Pinpoint the cell where the given text exists, returning its [x, y] midpoint coordinate. 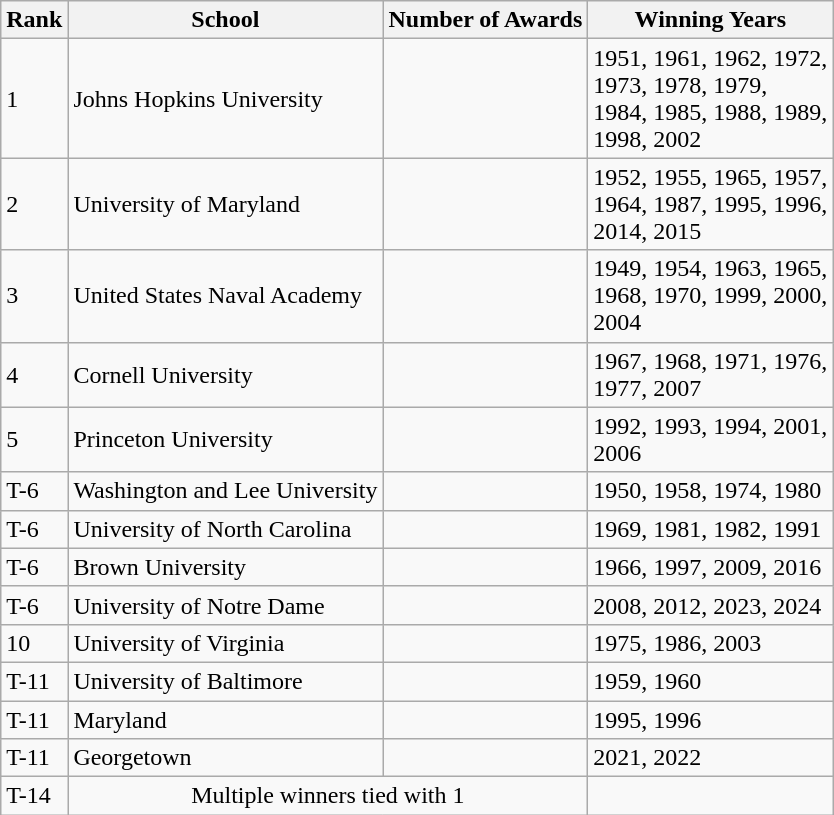
United States Naval Academy [226, 296]
Cornell University [226, 374]
Princeton University [226, 440]
4 [34, 374]
Washington and Lee University [226, 491]
1995, 1996 [710, 719]
1959, 1960 [710, 681]
1969, 1981, 1982, 1991 [710, 529]
1 [34, 98]
University of Maryland [226, 204]
1952, 1955, 1965, 1957, 1964, 1987, 1995, 1996, 2014, 2015 [710, 204]
1950, 1958, 1974, 1980 [710, 491]
2 [34, 204]
2008, 2012, 2023, 2024 [710, 605]
University of Baltimore [226, 681]
1992, 1993, 1994, 2001, 2006 [710, 440]
Maryland [226, 719]
5 [34, 440]
University of North Carolina [226, 529]
1949, 1954, 1963, 1965, 1968, 1970, 1999, 2000, 2004 [710, 296]
Johns Hopkins University [226, 98]
Number of Awards [486, 20]
School [226, 20]
University of Notre Dame [226, 605]
1967, 1968, 1971, 1976,1977, 2007 [710, 374]
Winning Years [710, 20]
Multiple winners tied with 1 [328, 796]
2021, 2022 [710, 758]
Brown University [226, 567]
1975, 1986, 2003 [710, 643]
Georgetown [226, 758]
3 [34, 296]
University of Virginia [226, 643]
10 [34, 643]
Rank [34, 20]
1951, 1961, 1962, 1972, 1973, 1978, 1979, 1984, 1985, 1988, 1989, 1998, 2002 [710, 98]
1966, 1997, 2009, 2016 [710, 567]
T-14 [34, 796]
